Output the (x, y) coordinate of the center of the cell containing the given text.  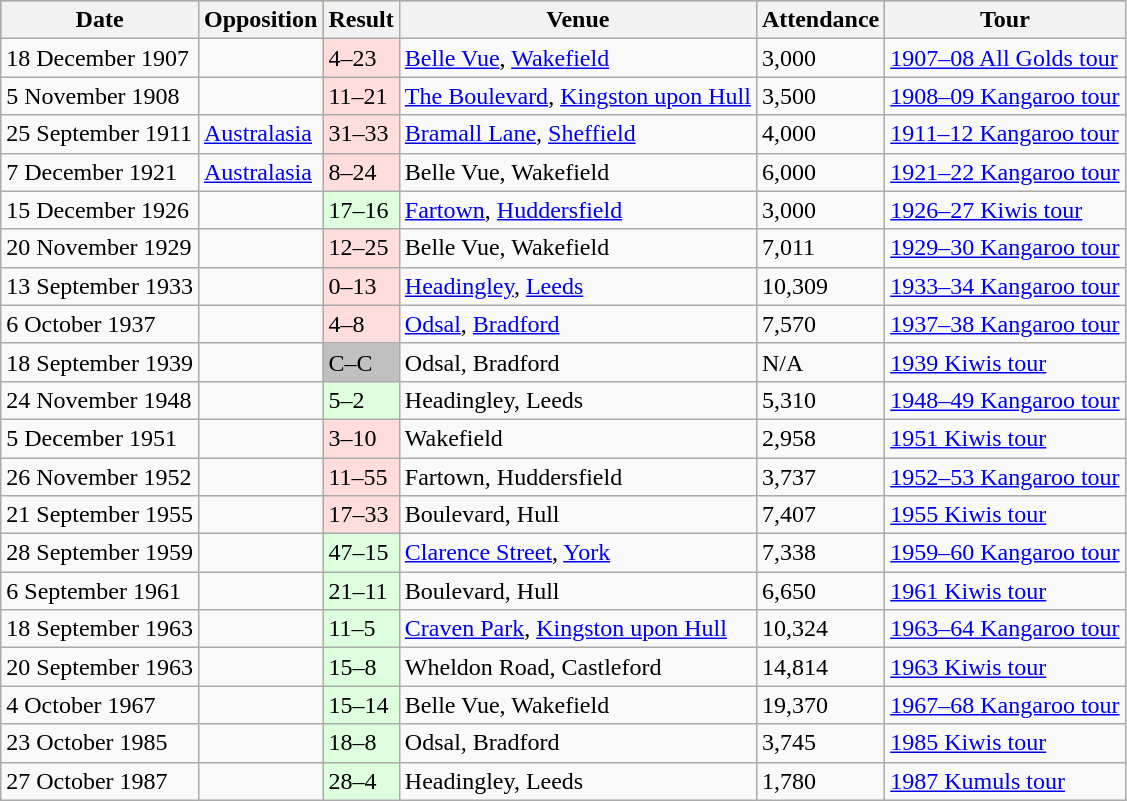
4–23 (361, 58)
11–55 (361, 477)
12–25 (361, 248)
15–8 (361, 667)
18 September 1939 (100, 362)
15–14 (361, 705)
20 November 1929 (100, 248)
6 October 1937 (100, 324)
1959–60 Kangaroo tour (1005, 553)
N/A (820, 362)
28 September 1959 (100, 553)
1937–38 Kangaroo tour (1005, 324)
14,814 (820, 667)
24 November 1948 (100, 400)
7,407 (820, 515)
3,737 (820, 477)
11–21 (361, 96)
1933–34 Kangaroo tour (1005, 286)
6,000 (820, 172)
11–5 (361, 629)
1948–49 Kangaroo tour (1005, 400)
1963 Kiwis tour (1005, 667)
1963–64 Kangaroo tour (1005, 629)
21–11 (361, 591)
27 October 1987 (100, 781)
1,780 (820, 781)
7 December 1921 (100, 172)
1952–53 Kangaroo tour (1005, 477)
1926–27 Kiwis tour (1005, 210)
Wakefield (578, 438)
5–2 (361, 400)
8–24 (361, 172)
Bramall Lane, Sheffield (578, 134)
Tour (1005, 20)
25 September 1911 (100, 134)
6 September 1961 (100, 591)
3,500 (820, 96)
The Boulevard, Kingston upon Hull (578, 96)
17–33 (361, 515)
5 November 1908 (100, 96)
5 December 1951 (100, 438)
4–8 (361, 324)
18–8 (361, 743)
13 September 1933 (100, 286)
3–10 (361, 438)
10,324 (820, 629)
10,309 (820, 286)
Date (100, 20)
1985 Kiwis tour (1005, 743)
3,745 (820, 743)
Wheldon Road, Castleford (578, 667)
1961 Kiwis tour (1005, 591)
18 December 1907 (100, 58)
1929–30 Kangaroo tour (1005, 248)
Craven Park, Kingston upon Hull (578, 629)
1911–12 Kangaroo tour (1005, 134)
1967–68 Kangaroo tour (1005, 705)
6,650 (820, 591)
1939 Kiwis tour (1005, 362)
47–15 (361, 553)
7,338 (820, 553)
7,570 (820, 324)
7,011 (820, 248)
Clarence Street, York (578, 553)
31–33 (361, 134)
1987 Kumuls tour (1005, 781)
17–16 (361, 210)
4 October 1967 (100, 705)
19,370 (820, 705)
Attendance (820, 20)
4,000 (820, 134)
23 October 1985 (100, 743)
28–4 (361, 781)
1908–09 Kangaroo tour (1005, 96)
2,958 (820, 438)
C–C (361, 362)
Opposition (260, 20)
0–13 (361, 286)
21 September 1955 (100, 515)
26 November 1952 (100, 477)
1921–22 Kangaroo tour (1005, 172)
1951 Kiwis tour (1005, 438)
1955 Kiwis tour (1005, 515)
Venue (578, 20)
15 December 1926 (100, 210)
5,310 (820, 400)
1907–08 All Golds tour (1005, 58)
Result (361, 20)
20 September 1963 (100, 667)
18 September 1963 (100, 629)
